From the cell containing the given text, extract its center point as (X, Y) coordinate. 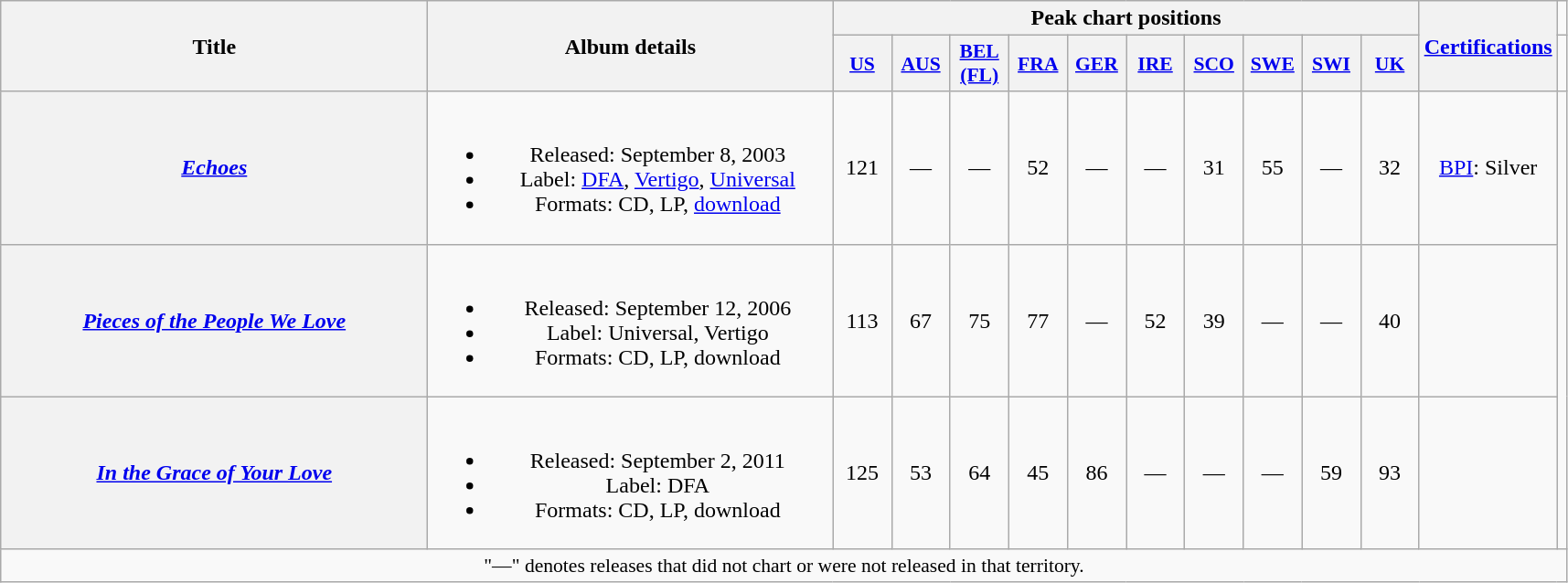
In the Grace of Your Love (214, 473)
113 (862, 320)
40 (1390, 320)
SWE (1273, 64)
Album details (631, 46)
77 (1038, 320)
Released: September 2, 2011Label: DFAFormats: CD, LP, download (631, 473)
Released: September 8, 2003Label: DFA, Vertigo, UniversalFormats: CD, LP, download (631, 168)
Peak chart positions (1126, 18)
31 (1214, 168)
Released: September 12, 2006Label: Universal, VertigoFormats: CD, LP, download (631, 320)
Certifications (1488, 46)
Title (214, 46)
IRE (1156, 64)
86 (1096, 473)
64 (979, 473)
93 (1390, 473)
Pieces of the People We Love (214, 320)
BPI: Silver (1488, 168)
UK (1390, 64)
53 (921, 473)
45 (1038, 473)
55 (1273, 168)
SWI (1331, 64)
125 (862, 473)
US (862, 64)
75 (979, 320)
Echoes (214, 168)
GER (1096, 64)
67 (921, 320)
FRA (1038, 64)
AUS (921, 64)
39 (1214, 320)
59 (1331, 473)
BEL(FL) (979, 64)
SCO (1214, 64)
32 (1390, 168)
121 (862, 168)
"—" denotes releases that did not chart or were not released in that territory. (784, 566)
